Output the (X, Y) coordinate of the center of the cell containing the given text.  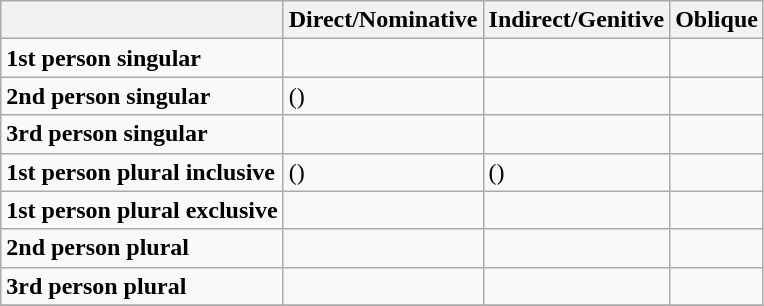
3rd person plural (142, 286)
Oblique (717, 20)
3rd person singular (142, 134)
1st person singular (142, 58)
1st person plural inclusive (142, 172)
1st person plural exclusive (142, 210)
2nd person plural (142, 248)
2nd person singular (142, 96)
Direct/Nominative (383, 20)
Indirect/Genitive (576, 20)
